Search for the cell housing the specified text and yield its (X, Y) center coordinate. 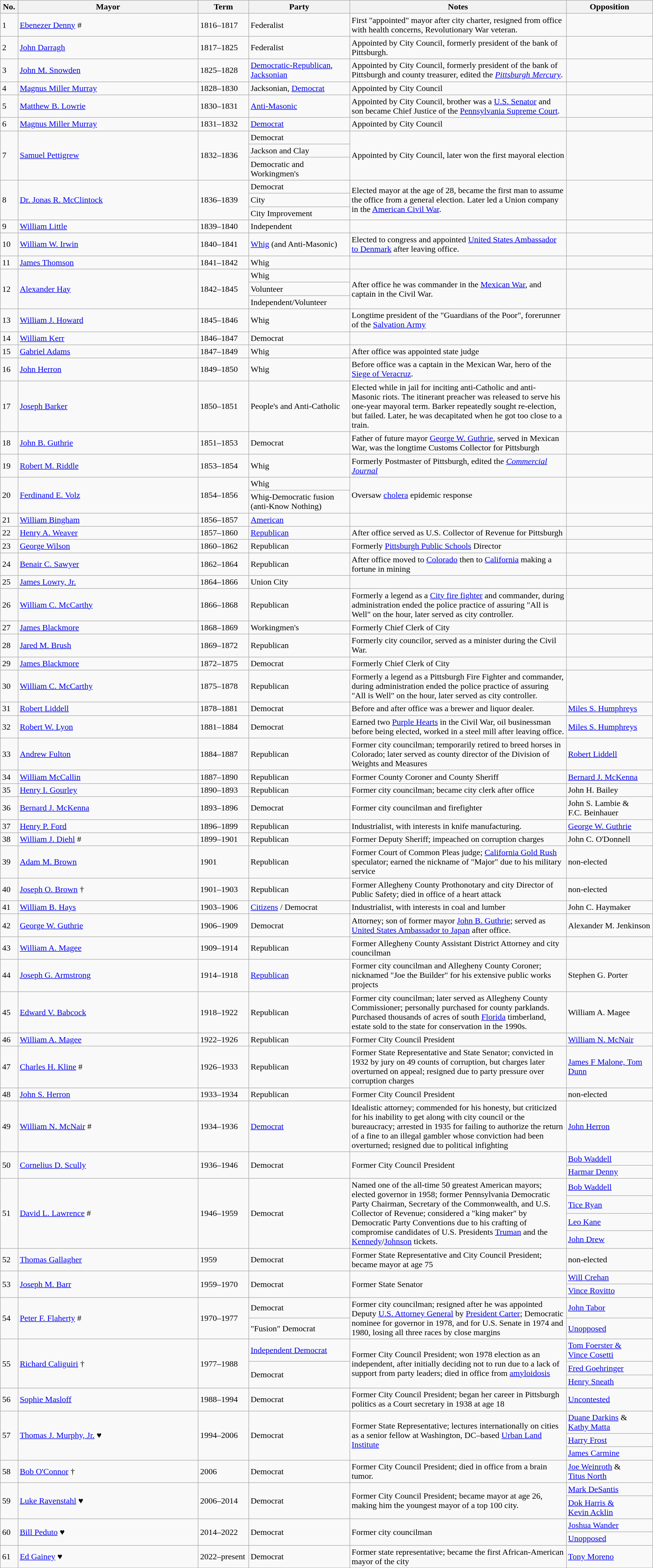
55 (9, 1364)
Former City Council President; died in office from a brain tumor. (458, 1471)
1875–1878 (223, 686)
2 (9, 47)
Former city councilman; became city clerk after office (458, 790)
1988–1994 (223, 1399)
Henry I. Gourley (108, 790)
Former Deputy Sheriff; impeached on corruption charges (458, 839)
45 (9, 1012)
Before office was a captain in the Mexican War, hero of the Siege of Veracruz. (458, 370)
1842–1845 (223, 289)
1977–1988 (223, 1364)
Party (299, 7)
1869–1872 (223, 646)
36 (9, 808)
Joseph M. Barr (108, 1284)
1817–1825 (223, 47)
14 (9, 338)
John Drew (609, 1239)
18 (9, 443)
John S. Lambie & F.C. Beinhauer (609, 808)
John M. Snowden (108, 70)
Former city councilman (458, 1532)
9 (9, 227)
Former State Representative; lectures internationally on cities as a senior fellow at Washington, DC–based Urban Land Institute (458, 1436)
John C. O'Donnell (609, 839)
Harry Frost (609, 1440)
Whig (and Anti-Masonic) (299, 245)
57 (9, 1436)
Former Allegheny County Assistant District Attorney and city councilman (458, 948)
Former City Council President; began her career in Pittsburgh politics as a Court secretary in 1938 at age 18 (458, 1399)
43 (9, 948)
20 (9, 495)
John C. Haymaker (609, 907)
1918–1922 (223, 1012)
Formerly Postmaster of Pittsburgh, edited the Commercial Journal (458, 466)
37 (9, 826)
Appointed by City Council, formerly president of the bank of Pittsburgh and county treasurer, edited the Pittsburgh Mercury. (458, 70)
First "appointed" mayor after city charter, resigned from office with health concerns, Revolutionary War veteran. (458, 25)
Former city councilman and firefighter (458, 808)
Whig-Democratic fusion (anti-Know Nothing) (299, 501)
Jared M. Brush (108, 646)
1816–1817 (223, 25)
1849–1850 (223, 370)
51 (9, 1213)
1850–1851 (223, 406)
1934–1936 (223, 1126)
Former State Senator (458, 1284)
19 (9, 466)
Stephen G. Porter (609, 975)
1 (9, 25)
1901–1903 (223, 890)
5 (9, 106)
Industrialist, with interests in coal and lumber (458, 907)
13 (9, 320)
Former State Representative and City Council President; became mayor at age 75 (458, 1259)
Workingmen's (299, 627)
40 (9, 890)
People's and Anti-Catholic (299, 406)
James Lowry, Jr. (108, 582)
1854–1856 (223, 495)
Joseph Barker (108, 406)
1828–1830 (223, 88)
Henry Sneath (609, 1381)
Alexander M. Jenkinson (609, 925)
Appointed by City Council, later won the first mayoral election (458, 155)
After office he was commander in the Mexican War, and captain in the Civil War. (458, 289)
Duane Darkins & Kathy Matta (609, 1422)
1846–1847 (223, 338)
Peter F. Flaherty # (108, 1318)
46 (9, 1040)
7 (9, 155)
34 (9, 777)
Union City (299, 582)
After office served as U.S. Collector of Revenue for Pittsburgh (458, 533)
26 (9, 605)
50 (9, 1165)
1959 (223, 1259)
41 (9, 907)
Jacksonian, Democrat (299, 88)
Dok Harris & Kevin Acklin (609, 1507)
Term (223, 7)
1866–1868 (223, 605)
1832–1836 (223, 155)
1890–1893 (223, 790)
30 (9, 686)
33 (9, 754)
56 (9, 1399)
William N. McNair (609, 1040)
William N. McNair # (108, 1126)
No. (9, 7)
1853–1854 (223, 466)
Former state representative; became the first African-American mayor of the city (458, 1556)
17 (9, 406)
1856–1857 (223, 520)
1868–1869 (223, 627)
1906–1909 (223, 925)
Robert M. Riddle (108, 466)
William Little (108, 227)
David L. Lawrence # (108, 1213)
Former city councilman; temporarily retired to breed horses in Colorado; later served as county director of the Division of Weights and Measures (458, 754)
Tom Foerster & Vince Cosetti (609, 1350)
Joe Weinroth & Titus North (609, 1471)
2006–2014 (223, 1500)
44 (9, 975)
James Thomson (108, 262)
Earned two Purple Hearts in the Civil War, oil businessman before being elected, worked in a steel mill after leaving office. (458, 726)
"Fusion" Democrat (299, 1329)
Bob O'Connor † (108, 1471)
2006 (223, 1471)
Independent Democrat (299, 1350)
12 (9, 289)
49 (9, 1126)
Andrew Fulton (108, 754)
Robert W. Lyon (108, 726)
Democratic-Republican, Jacksonian (299, 70)
Independent/Volunteer (299, 302)
William W. Irwin (108, 245)
John S. Herron (108, 1094)
William J. Howard (108, 320)
Thomas Gallagher (108, 1259)
15 (9, 351)
11 (9, 262)
Democratic and Workingmen's (299, 169)
Gabriel Adams (108, 351)
Mayor (108, 7)
2022–present (223, 1556)
Opposition (609, 7)
John Darragh (108, 47)
1922–1926 (223, 1040)
1881–1884 (223, 726)
52 (9, 1259)
1830–1831 (223, 106)
1933–1934 (223, 1094)
1994–2006 (223, 1436)
59 (9, 1500)
Citizens / Democrat (299, 907)
32 (9, 726)
47 (9, 1067)
Oversaw cholera epidemic response (458, 495)
William Bingham (108, 520)
1901 (223, 862)
Henry A. Weaver (108, 533)
1899–1901 (223, 839)
1936–1946 (223, 1165)
21 (9, 520)
1893–1896 (223, 808)
John H. Bailey (609, 790)
Ebenezer Denny # (108, 25)
Bill Peduto ♥ (108, 1532)
1909–1914 (223, 948)
Industrialist, with interests in knife manufacturing. (458, 826)
Volunteer (299, 289)
James Carmine (609, 1453)
3 (9, 70)
Samuel Pettigrew (108, 155)
William McCallin (108, 777)
Richard Caliguiri † (108, 1364)
6 (9, 124)
Father of future mayor George W. Guthrie, served in Mexican War, was the longtime Customs Collector for Pittsburgh (458, 443)
1914–1918 (223, 975)
Tony Moreno (609, 1556)
Appointed by City Council, formerly president of the bank of Pittsburgh. (458, 47)
1857–1860 (223, 533)
28 (9, 646)
Former County Coroner and County Sheriff (458, 777)
Henry P. Ford (108, 826)
City Improvement (299, 213)
24 (9, 564)
22 (9, 533)
Matthew B. Lowrie (108, 106)
American (299, 520)
Notes (458, 7)
35 (9, 790)
38 (9, 839)
Longtime president of the "Guardians of the Poor", forerunner of the Salvation Army (458, 320)
2014–2022 (223, 1532)
1903–1906 (223, 907)
1884–1887 (223, 754)
Former Court of Common Pleas judge; California Gold Rush speculator; earned the nickname of "Major" due to his military service (458, 862)
Jackson and Clay (299, 151)
Uncontested (609, 1399)
Vince Rovitto (609, 1291)
Sophie Masloff (108, 1399)
Joseph G. Armstrong (108, 975)
1970–1977 (223, 1318)
1896–1899 (223, 826)
1851–1853 (223, 443)
1926–1933 (223, 1067)
Appointed by City Council, brother was a U.S. Senator and son became Chief Justice of the Pennsylvania Supreme Court. (458, 106)
42 (9, 925)
Ed Gainey ♥ (108, 1556)
29 (9, 663)
City (299, 200)
Attorney; son of former mayor John B. Guthrie; served as United States Ambassador to Japan after office. (458, 925)
16 (9, 370)
Former City Council President; became mayor at age 26, making him the youngest mayor of a top 100 city. (458, 1500)
Former Allegheny County Prothonotary and city Director of Public Safety; died in office of a heart attack (458, 890)
Before and after office was a brewer and liquor dealer. (458, 709)
Joshua Wander (609, 1525)
Elected to congress and appointed United States Ambassador to Denmark after leaving office. (458, 245)
John B. Guthrie (108, 443)
Edward V. Babcock (108, 1012)
Will Crehan (609, 1278)
60 (9, 1532)
48 (9, 1094)
John Tabor (609, 1308)
Formerly city councilor, served as a minister during the Civil War. (458, 646)
1887–1890 (223, 777)
1862–1864 (223, 564)
1825–1828 (223, 70)
Ferdinand E. Volz (108, 495)
25 (9, 582)
After office moved to Colorado then to California making a fortune in mining (458, 564)
Charles H. Kline # (108, 1067)
23 (9, 546)
1840–1841 (223, 245)
61 (9, 1556)
Former city councilman and Allegheny County Coroner; nicknamed "Joe the Builder" for his extensive public works projects (458, 975)
Joseph O. Brown † (108, 890)
Anti-Masonic (299, 106)
1841–1842 (223, 262)
1946–1959 (223, 1213)
Luke Ravenstahl ♥ (108, 1500)
William J. Diehl # (108, 839)
1959–1970 (223, 1284)
1878–1881 (223, 709)
After office was appointed state judge (458, 351)
Formerly Pittsburgh Public Schools Director (458, 546)
1860–1862 (223, 546)
Harmar Denny (609, 1172)
1839–1840 (223, 227)
4 (9, 88)
Cornelius D. Scully (108, 1165)
1847–1849 (223, 351)
Leo Kane (609, 1222)
58 (9, 1471)
54 (9, 1318)
Benair C. Sawyer (108, 564)
27 (9, 627)
William B. Hays (108, 907)
Thomas J. Murphy, Jr. ♥ (108, 1436)
1872–1875 (223, 663)
Mark DeSantis (609, 1489)
1836–1839 (223, 200)
James F Malone, Tom Dunn (609, 1067)
31 (9, 709)
8 (9, 200)
1864–1866 (223, 582)
39 (9, 862)
George Wilson (108, 546)
Adam M. Brown (108, 862)
Independent (299, 227)
Alexander Hay (108, 289)
Fred Goehringer (609, 1368)
53 (9, 1284)
10 (9, 245)
1845–1846 (223, 320)
Dr. Jonas R. McClintock (108, 200)
William Kerr (108, 338)
Tice Ryan (609, 1204)
1831–1832 (223, 124)
